Capture the cell that displays the provided text and extract its (X, Y) central coordinate. 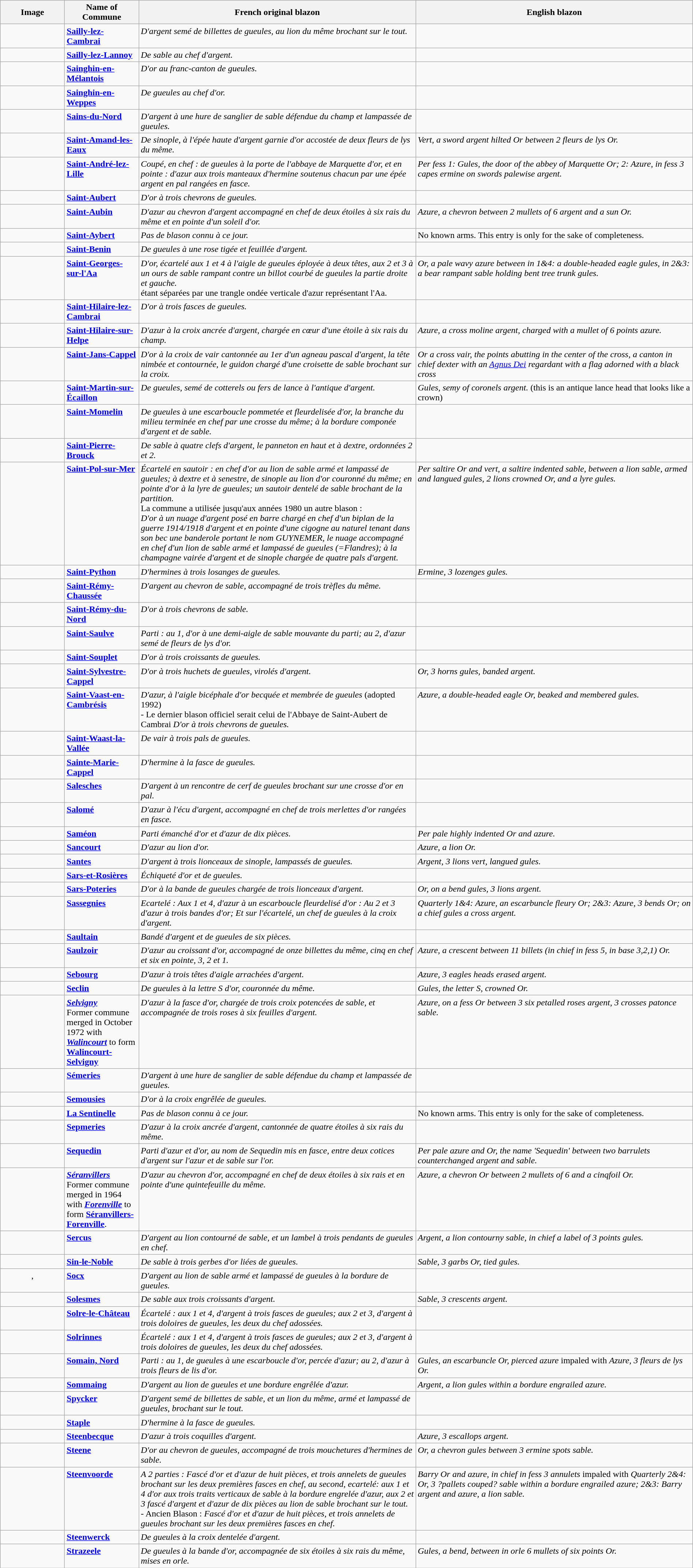
English blazon (554, 12)
Steene (102, 1455)
D'azur à l'écu d'argent, accompagné en chef de trois merlettes d'or rangées en fasce. (277, 815)
Argent, a lion contourny sable, in chief a label of 3 points gules. (554, 1243)
Saint-Vaast-en-Cambrésis (102, 709)
De sable au chef d'argent. (277, 55)
Ermine, 3 lozenges gules. (554, 572)
Sancourt (102, 847)
Sars-et-Rosières (102, 875)
Image (33, 12)
Saint-Pierre-Brouck (102, 450)
De gueules à une rose tigée et feuillée d'argent. (277, 249)
Saint-Hilaire-sur-Helpe (102, 336)
Sercus (102, 1243)
Sars-Poteries (102, 889)
Or, a pale wavy azure between in 1&4: a double-headed eagle gules, in 2&3: a bear rampant sable holding bent tree trunk gules. (554, 278)
Sin-le-Noble (102, 1262)
Azure, on a fess Or between 3 six petalled roses argent, 3 crosses patonce sable. (554, 1032)
Saint-Sylvestre-Cappel (102, 676)
De gueules à la bande d'or, accompagnée de six étoiles à six rais du même, mises en orle. (277, 1556)
Saint-Aubert (102, 197)
Semousies (102, 1099)
Saint-Pol-sur-Mer (102, 513)
D'argent au lion de gueules et une bordure engrêlée d'azur. (277, 1384)
Bandé d'argent et de gueules de six pièces. (277, 937)
Azure, 3 escallops argent. (554, 1436)
D'argent à trois lionceaux de sinople, lampassés de gueules. (277, 861)
Azure, a chevron between 2 mullets of 6 argent and a sun Or. (554, 216)
Saint-Rémy-du-Nord (102, 614)
Gules, a bend, between in orle 6 mullets of six points Or. (554, 1556)
Saint-Saulve (102, 638)
Saint-Georges-sur-l'Aa (102, 278)
D'or à la bande de gueules chargée de trois lionceaux d'argent. (277, 889)
Saulzoir (102, 956)
Argent, a lion gules within a bordure engrailed azure. (554, 1384)
Sailly-lez-Cambrai (102, 36)
D'or à la croix engrêlée de gueules. (277, 1099)
Saint-Souplet (102, 657)
D'hermines à trois losanges de gueules. (277, 572)
Or, a chevron gules between 3 ermine spots sable. (554, 1455)
Solrinnes (102, 1342)
D'azur à la fasce d'or, chargée de trois croix potencées de sable, et accompagnée de trois roses à six feuilles d'argent. (277, 1032)
Solre-le-Château (102, 1318)
Sémeries (102, 1080)
Saint-Martin-sur-Écaillon (102, 393)
Quarterly 1&4: Azure, an escarbuncle fleury Or; 2&3: Azure, 3 bends Or; on a chief gules a cross argent. (554, 913)
Saint-Aubin (102, 216)
De sable à trois gerbes d'or liées de gueules. (277, 1262)
La Sentinelle (102, 1113)
Parti : au 1, d'or à une demi-aigle de sable mouvante du parti; au 2, d'azur semé de fleurs de lys d'or. (277, 638)
D'azur au lion d'or. (277, 847)
Sainte-Marie-Cappel (102, 767)
Socx (102, 1280)
De sable aux trois croissants d'argent. (277, 1299)
Salesches (102, 791)
Saint-Aybert (102, 235)
Sailly-lez-Lannoy (102, 55)
Azure, a crescent between 11 billets (in chief in fess 5, in base 3,2,1) Or. (554, 956)
Saint-André-lez-Lille (102, 174)
D'azur au croissant d'or, accompagné de onze billettes du même, cinq en chef et six en pointe, 3, 2 et 1. (277, 956)
Saméon (102, 834)
Parti : au 1, de gueules à une escarboucle d'or, percée d'azur; au 2, d'azur à trois fleurs de lis d'or. (277, 1366)
Sains-du-Nord (102, 121)
Sable, 3 garbs Or, tied gules. (554, 1262)
Per saltire Or and vert, a saltire indented sable, between a lion sable, armed and langued gules, 2 lions crowned Or, and a lyre gules. (554, 513)
D'argent au lion de sable armé et lampassé de gueules à la bordure de gueules. (277, 1280)
Steenbecque (102, 1436)
D'or à trois chevrons de gueules. (277, 197)
Azure, 3 eagles heads erased argent. (554, 974)
Azure, a chevron Or between 2 mullets of 6 and a cinqfoil Or. (554, 1199)
Parti émanché d'or et d'azur de dix pièces. (277, 834)
Saint-Jans-Cappel (102, 364)
Staple (102, 1422)
Sainghin-en-Weppes (102, 97)
D'or à trois croissants de gueules. (277, 657)
Parti d'azur et d'or, au nom de Sequedin mis en fasce, entre deux cotices d'argent sur l'azur et de sable sur l'or. (277, 1156)
Saint-Rémy-Chaussée (102, 591)
Saint-Benin (102, 249)
D'argent à un rencontre de cerf de gueules brochant sur une crosse d'or en pal. (277, 791)
D'or au franc-canton de gueules. (277, 74)
D'azur à la croix ancrée d'argent, cantonnée de quatre étoiles à six rais du même. (277, 1132)
D'azur à la croix ancrée d'argent, chargée en cœur d'une étoile à six rais du champ. (277, 336)
Saint-Hilaire-lez-Cambrai (102, 311)
Sable, 3 crescents argent. (554, 1299)
Per pale azure and Or, the name 'Sequedin' between two barrulets counterchanged argent and sable. (554, 1156)
Per pale highly indented Or and azure. (554, 834)
D'or à trois chevrons de sable. (277, 614)
Or, on a bend gules, 3 lions argent. (554, 889)
Santes (102, 861)
Per fess 1: Gules, the door of the abbey of Marquette Or; 2: Azure, in fess 3 capes ermine on swords palewise argent. (554, 174)
Azure, a cross moline argent, charged with a mullet of 6 points azure. (554, 336)
Seclin (102, 988)
Somain, Nord (102, 1366)
Gules, an escarbuncle Or, pierced azure impaled with Azure, 3 fleurs de lys Or. (554, 1366)
D'argent au lion contourné de sable, et un lambel à trois pendants de gueules en chef. (277, 1243)
De sinople, à l'épée haute d'argent garnie d'or accostée de deux fleurs de lys du même. (277, 145)
D'or à trois fasces de gueules. (277, 311)
Gules, the letter S, crowned Or. (554, 988)
D'or à trois huchets de gueules, virolés d'argent. (277, 676)
SelvignyFormer commune merged in October 1972 with Walincourt to form Walincourt-Selvigny (102, 1032)
De sable à quatre clefs d'argent, le panneton en haut et à dextre, ordonnées 2 et 2. (277, 450)
Sequedin (102, 1156)
Gules, semy of coronels argent. (this is an antique lance head that looks like a crown) (554, 393)
D'or au chevron de gueules, accompagné de trois mouchetures d'hermines de sable. (277, 1455)
Azure, a double-headed eagle Or, beaked and membered gules. (554, 709)
Saint-Python (102, 572)
Sainghin-en-Mélantois (102, 74)
Argent, 3 lions vert, langued gules. (554, 861)
Steenwerck (102, 1537)
Sassegnies (102, 913)
Saint-Momelin (102, 422)
Sebourg (102, 974)
Or, 3 horns gules, banded argent. (554, 676)
Saint-Amand-les-Eaux (102, 145)
Salomé (102, 815)
Saultain (102, 937)
De gueules à la lettre S d'or, couronnée du même. (277, 988)
Name of Commune (102, 12)
D'azur à trois coquilles d'argent. (277, 1436)
Azure, a lion Or. (554, 847)
D'azur au chevron d'argent accompagné en chef de deux étoiles à six rais du même et en pointe d'un soleil d'or. (277, 216)
, (33, 1280)
D'azur au chevron d'or, accompagné en chef de deux étoiles à six rais et en pointe d'une quintefeuille du même. (277, 1199)
SéranvillersFormer commune merged in 1964 with Forenville to form Séranvillers-Forenville. (102, 1199)
D'argent au chevron de sable, accompagné de trois trèfles du même. (277, 591)
Vert, a sword argent hilted Or between 2 fleurs de lys Or. (554, 145)
Sepmeries (102, 1132)
Échiqueté d'or et de gueules. (277, 875)
Saint-Waast-la-Vallée (102, 743)
De gueules au chef d'or. (277, 97)
D'argent semé de billettes de gueules, au lion du même brochant sur le tout. (277, 36)
Sommaing (102, 1384)
Steenvoorde (102, 1498)
De gueules, semé de cotterels ou fers de lance à l'antique d'argent. (277, 393)
Spycker (102, 1403)
D'argent semé de billettes de sable, et un lion du même, armé et lampassé de gueules, brochant sur le tout. (277, 1403)
French original blazon (277, 12)
Strazeele (102, 1556)
D'azur à trois têtes d'aigle arrachées d'argent. (277, 974)
Solesmes (102, 1299)
De gueules à la croix dentelée d'argent. (277, 1537)
De vair à trois pals de gueules. (277, 743)
